Determine the (x, y) coordinate at the center of the cell enclosing the given text.  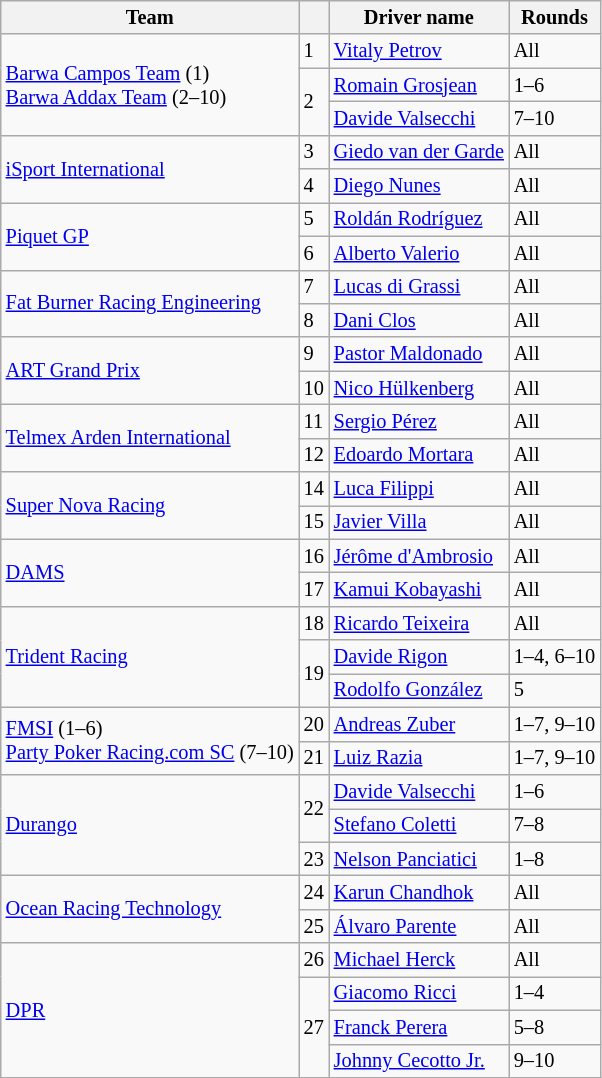
19 (314, 674)
9–10 (554, 1061)
Javier Villa (419, 522)
10 (314, 388)
Alberto Valerio (419, 253)
Team (150, 17)
26 (314, 960)
Ocean Racing Technology (150, 908)
27 (314, 1026)
16 (314, 556)
Luiz Razia (419, 758)
Nelson Panciatici (419, 859)
1–8 (554, 859)
Jérôme d'Ambrosio (419, 556)
Romain Grosjean (419, 85)
Rounds (554, 17)
Michael Herck (419, 960)
Stefano Coletti (419, 825)
Luca Filippi (419, 489)
Dani Clos (419, 320)
Durango (150, 824)
Vitaly Petrov (419, 51)
Andreas Zuber (419, 724)
ART Grand Prix (150, 370)
4 (314, 186)
1 (314, 51)
24 (314, 892)
DAMS (150, 572)
7 (314, 287)
Giedo van der Garde (419, 152)
23 (314, 859)
Trident Racing (150, 656)
15 (314, 522)
5–8 (554, 1027)
Rodolfo González (419, 690)
FMSI (1–6) Party Poker Racing.com SC (7–10) (150, 740)
Ricardo Teixeira (419, 623)
DPR (150, 1010)
Johnny Cecotto Jr. (419, 1061)
iSport International (150, 168)
Barwa Campos Team (1) Barwa Addax Team (2–10) (150, 84)
3 (314, 152)
2 (314, 102)
Telmex Arden International (150, 438)
Karun Chandhok (419, 892)
11 (314, 421)
20 (314, 724)
Diego Nunes (419, 186)
Piquet GP (150, 236)
Nico Hülkenberg (419, 388)
Fat Burner Racing Engineering (150, 304)
Álvaro Parente (419, 926)
25 (314, 926)
Driver name (419, 17)
12 (314, 455)
22 (314, 808)
Davide Rigon (419, 657)
17 (314, 589)
14 (314, 489)
Lucas di Grassi (419, 287)
18 (314, 623)
Kamui Kobayashi (419, 589)
21 (314, 758)
Edoardo Mortara (419, 455)
1–4, 6–10 (554, 657)
Franck Perera (419, 1027)
6 (314, 253)
1–4 (554, 993)
Roldán Rodríguez (419, 219)
9 (314, 354)
Giacomo Ricci (419, 993)
Pastor Maldonado (419, 354)
Sergio Pérez (419, 421)
8 (314, 320)
7–10 (554, 118)
Super Nova Racing (150, 506)
7–8 (554, 825)
